Determine the [x, y] coordinate at the center of the cell enclosing the given text.  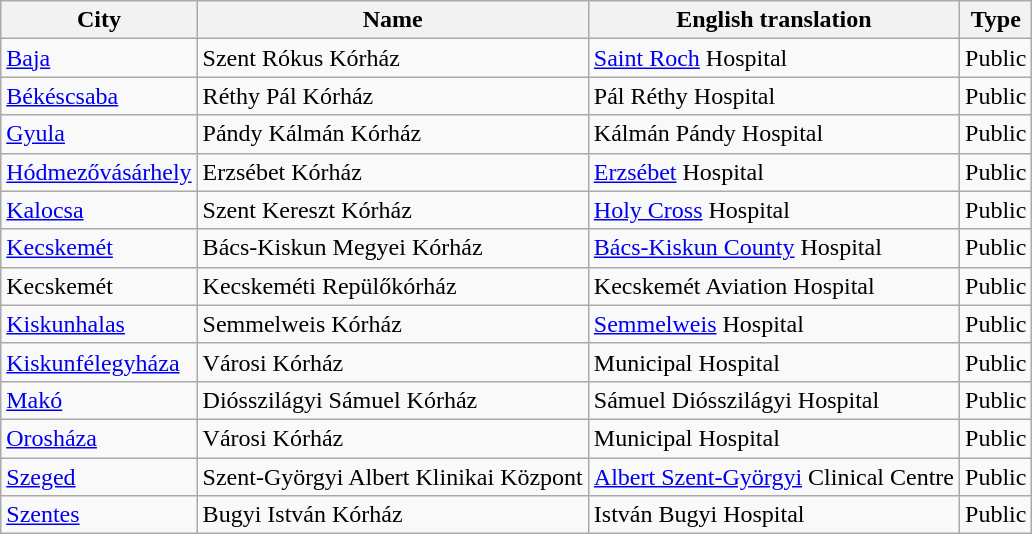
Orosháza [99, 438]
Erzsébet Hospital [774, 172]
Szentes [99, 515]
Type [996, 20]
Semmelweis Hospital [774, 324]
Sámuel Diósszilágyi Hospital [774, 400]
Kalocsa [99, 210]
Pál Réthy Hospital [774, 96]
István Bugyi Hospital [774, 515]
Name [392, 20]
Holy Cross Hospital [774, 210]
City [99, 20]
Semmelweis Kórház [392, 324]
Erzsébet Kórház [392, 172]
Kálmán Pándy Hospital [774, 134]
Szent Kereszt Kórház [392, 210]
Kecskeméti Repülőkórház [392, 286]
Bugyi István Kórház [392, 515]
Saint Roch Hospital [774, 58]
Réthy Pál Kórház [392, 96]
Kiskunhalas [99, 324]
Békéscsaba [99, 96]
Kecskemét Aviation Hospital [774, 286]
Bács-Kiskun County Hospital [774, 248]
Kiskunfélegyháza [99, 362]
English translation [774, 20]
Szeged [99, 477]
Baja [99, 58]
Bács-Kiskun Megyei Kórház [392, 248]
Hódmezővásárhely [99, 172]
Makó [99, 400]
Szent Rókus Kórház [392, 58]
Pándy Kálmán Kórház [392, 134]
Gyula [99, 134]
Diósszilágyi Sámuel Kórház [392, 400]
Albert Szent-Györgyi Clinical Centre [774, 477]
Szent-Györgyi Albert Klinikai Központ [392, 477]
